Locate the cell with the specified text and output its (X, Y) center coordinate. 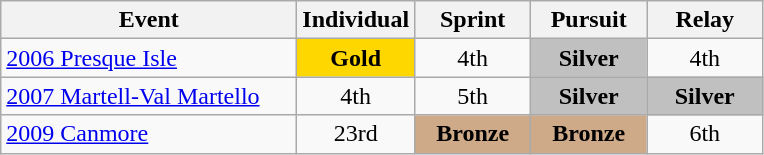
Event (149, 20)
Individual (356, 20)
Sprint (473, 20)
5th (473, 96)
2007 Martell-Val Martello (149, 96)
6th (705, 134)
2009 Canmore (149, 134)
Pursuit (589, 20)
Relay (705, 20)
2006 Presque Isle (149, 58)
Gold (356, 58)
23rd (356, 134)
